Determine the (X, Y) coordinate at the center of the cell enclosing the given text.  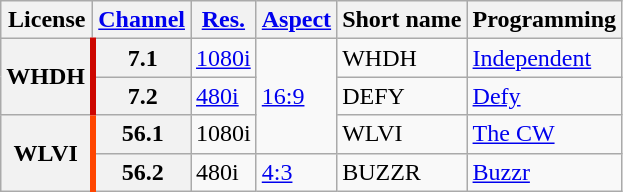
DEFY (402, 96)
4:3 (296, 172)
16:9 (296, 96)
Buzzr (544, 172)
Channel (142, 20)
7.2 (142, 96)
BUZZR (402, 172)
Short name (402, 20)
Aspect (296, 20)
Res. (223, 20)
Defy (544, 96)
56.1 (142, 134)
License (47, 20)
Programming (544, 20)
Independent (544, 58)
56.2 (142, 172)
The CW (544, 134)
7.1 (142, 58)
